Return the (x, y) coordinate for the center point of the cell that contains the specified text.  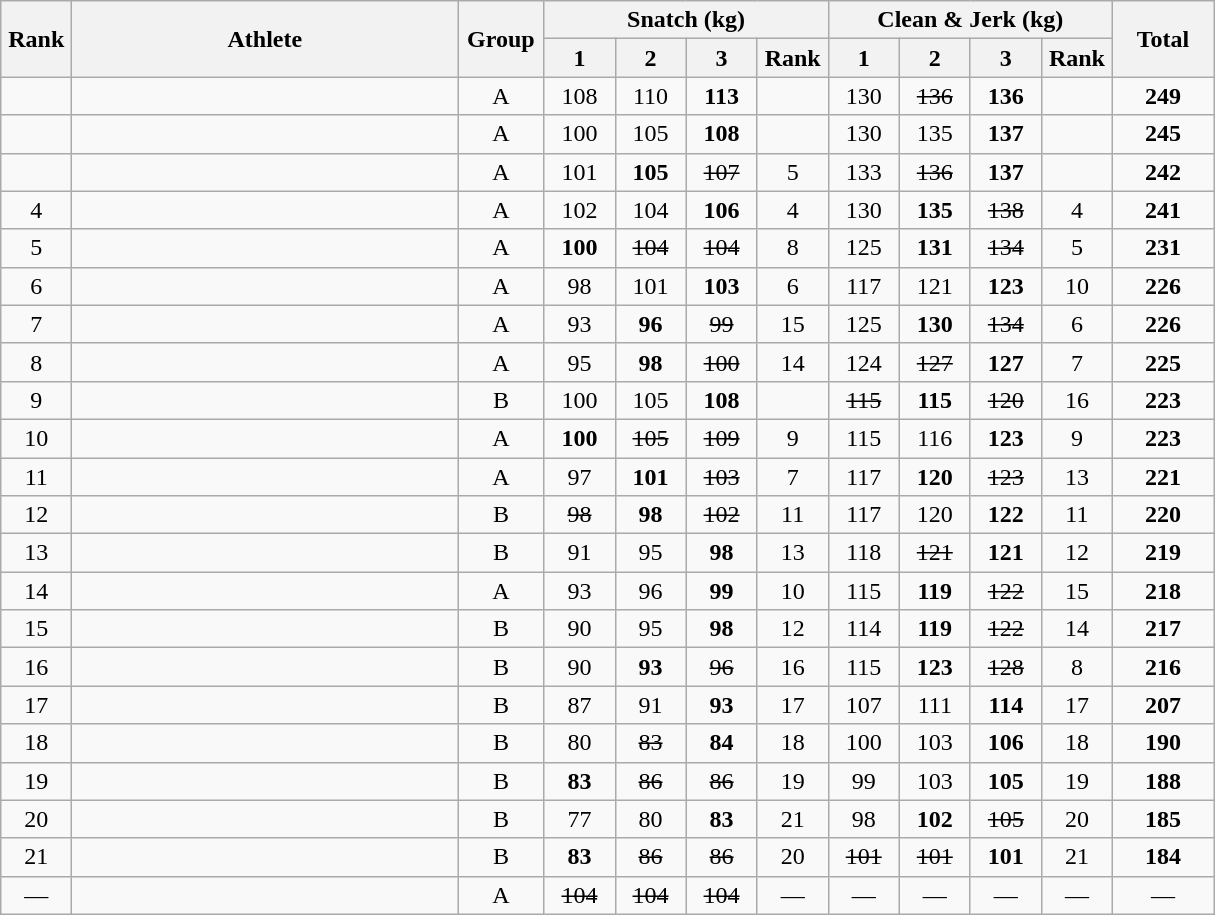
184 (1162, 857)
109 (722, 438)
242 (1162, 172)
245 (1162, 134)
110 (650, 96)
190 (1162, 743)
87 (580, 705)
188 (1162, 781)
84 (722, 743)
113 (722, 96)
131 (934, 248)
77 (580, 819)
133 (864, 172)
111 (934, 705)
185 (1162, 819)
97 (580, 477)
216 (1162, 667)
217 (1162, 629)
138 (1006, 210)
207 (1162, 705)
241 (1162, 210)
231 (1162, 248)
221 (1162, 477)
118 (864, 553)
Group (501, 39)
220 (1162, 515)
218 (1162, 591)
128 (1006, 667)
124 (864, 362)
116 (934, 438)
Snatch (kg) (686, 20)
Athlete (265, 39)
219 (1162, 553)
Total (1162, 39)
249 (1162, 96)
Clean & Jerk (kg) (970, 20)
225 (1162, 362)
